Extract the [x, y] coordinate from the center of the cell holding the provided text.  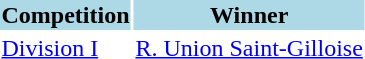
Winner [249, 15]
Competition [66, 15]
